Pinpoint the cell where the given text exists, returning its (x, y) midpoint coordinate. 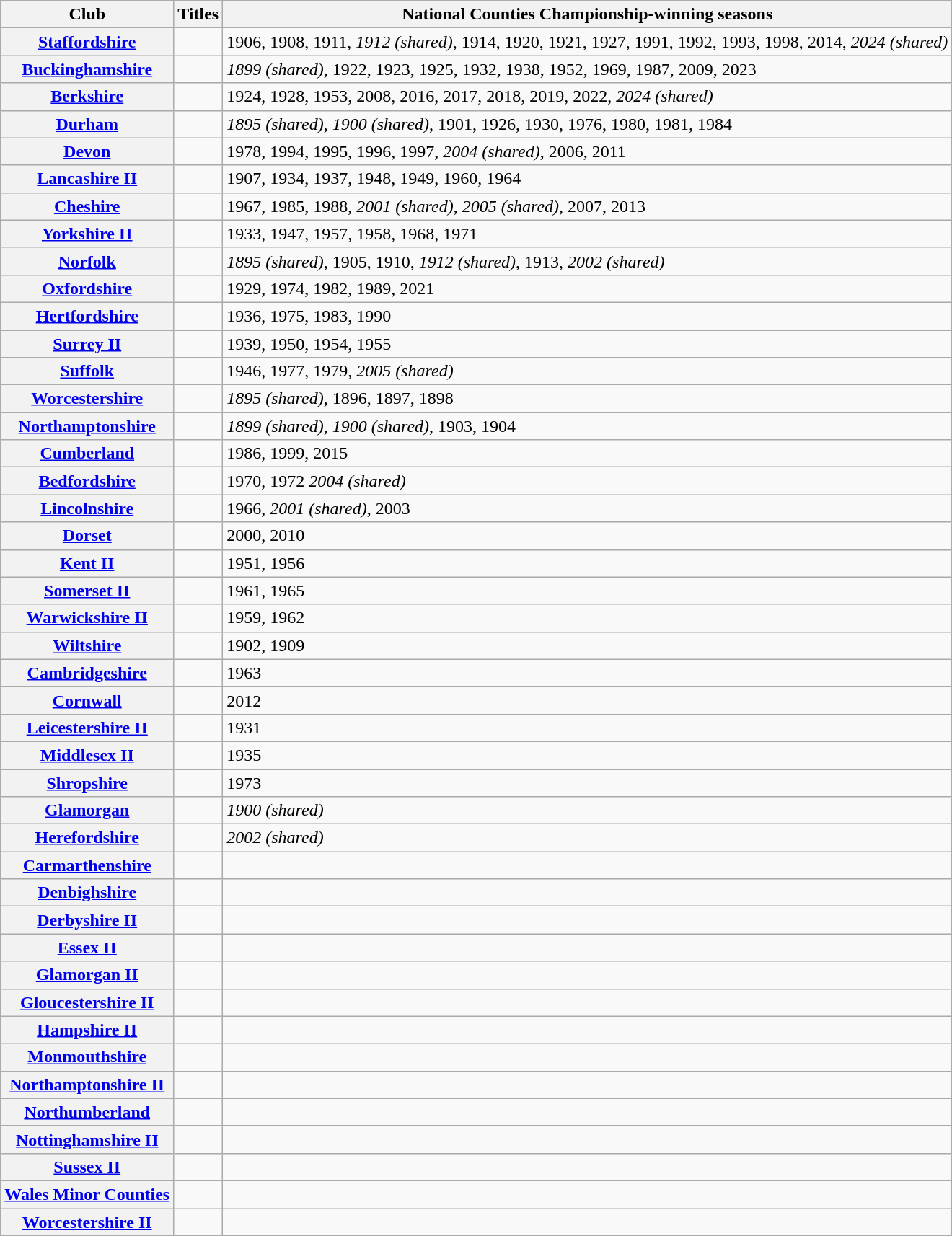
1895 (shared), 1900 (shared), 1901, 1926, 1930, 1976, 1980, 1981, 1984 (587, 124)
1986, 1999, 2015 (587, 454)
1933, 1947, 1957, 1958, 1968, 1971 (587, 234)
Somerset II (87, 591)
1961, 1965 (587, 591)
Sussex II (87, 1167)
Denbighshire (87, 893)
1900 (shared) (587, 811)
1973 (587, 782)
Staffordshire (87, 42)
1939, 1950, 1954, 1955 (587, 344)
Surrey II (87, 344)
1931 (587, 728)
1899 (shared), 1900 (shared), 1903, 1904 (587, 426)
1899 (shared), 1922, 1923, 1925, 1932, 1938, 1952, 1969, 1987, 2009, 2023 (587, 69)
Norfolk (87, 261)
Hertfordshire (87, 316)
1970, 1972 2004 (shared) (587, 481)
Club (87, 14)
1929, 1974, 1982, 1989, 2021 (587, 288)
Lancashire II (87, 179)
Worcestershire II (87, 1222)
2012 (587, 700)
Lincolnshire (87, 508)
Cornwall (87, 700)
Cumberland (87, 454)
Worcestershire (87, 399)
1895 (shared), 1905, 1910, 1912 (shared), 1913, 2002 (shared) (587, 261)
Derbyshire II (87, 920)
2000, 2010 (587, 536)
Northamptonshire II (87, 1085)
Dorset (87, 536)
Berkshire (87, 97)
National Counties Championship-winning seasons (587, 14)
Leicestershire II (87, 728)
Titles (198, 14)
Yorkshire II (87, 234)
1966, 2001 (shared), 2003 (587, 508)
1935 (587, 755)
Herefordshire (87, 838)
Carmarthenshire (87, 865)
Devon (87, 151)
Bedfordshire (87, 481)
1959, 1962 (587, 618)
1924, 1928, 1953, 2008, 2016, 2017, 2018, 2019, 2022, 2024 (shared) (587, 97)
1946, 1977, 1979, 2005 (shared) (587, 371)
Glamorgan (87, 811)
1951, 1956 (587, 563)
Oxfordshire (87, 288)
Wiltshire (87, 645)
Buckinghamshire (87, 69)
Middlesex II (87, 755)
Warwickshire II (87, 618)
1978, 1994, 1995, 1996, 1997, 2004 (shared), 2006, 2011 (587, 151)
Nottinghamshire II (87, 1139)
2002 (shared) (587, 838)
Hampshire II (87, 1030)
Gloucestershire II (87, 1002)
Shropshire (87, 782)
Kent II (87, 563)
Cambridgeshire (87, 673)
1895 (shared), 1896, 1897, 1898 (587, 399)
Durham (87, 124)
1967, 1985, 1988, 2001 (shared), 2005 (shared), 2007, 2013 (587, 206)
Suffolk (87, 371)
Monmouthshire (87, 1057)
1907, 1934, 1937, 1948, 1949, 1960, 1964 (587, 179)
1963 (587, 673)
Cheshire (87, 206)
1936, 1975, 1983, 1990 (587, 316)
Wales Minor Counties (87, 1194)
1902, 1909 (587, 645)
Northumberland (87, 1112)
Glamorgan II (87, 975)
Essex II (87, 948)
Northamptonshire (87, 426)
1906, 1908, 1911, 1912 (shared), 1914, 1920, 1921, 1927, 1991, 1992, 1993, 1998, 2014, 2024 (shared) (587, 42)
